Determine the [x, y] coordinate at the center of the cell enclosing the given text.  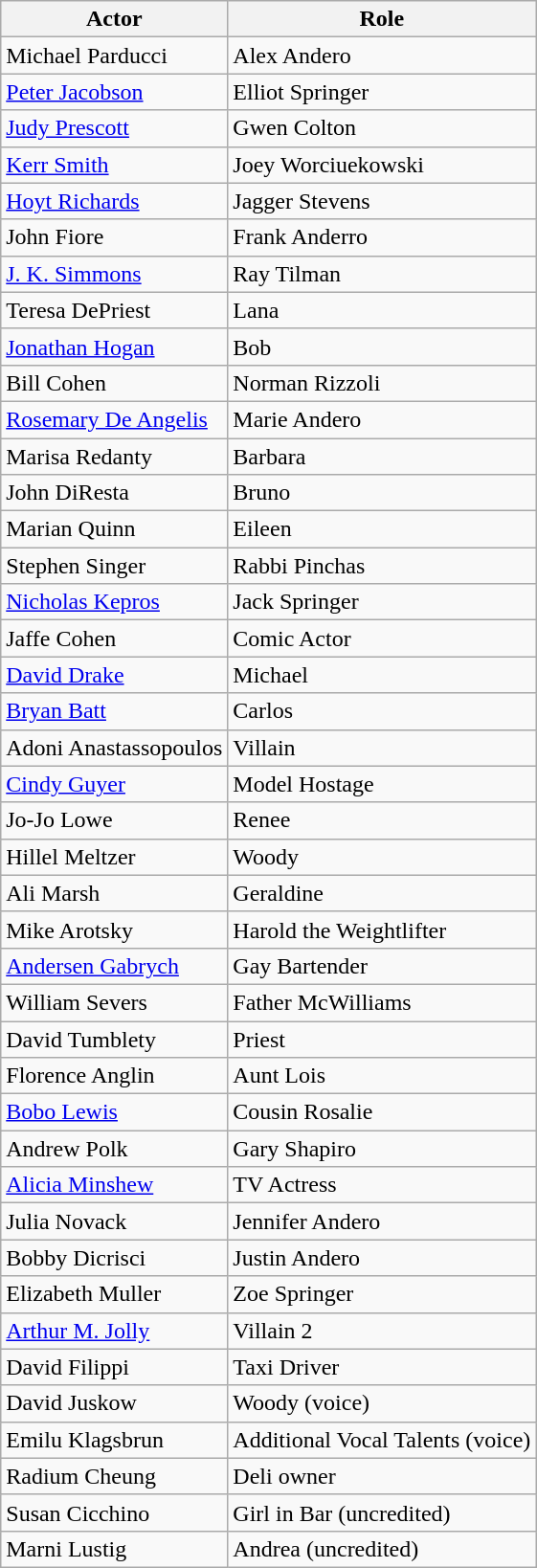
Jonathan Hogan [115, 347]
Additional Vocal Talents (voice) [382, 1440]
Ray Tilman [382, 274]
Joey Worciuekowski [382, 165]
Marian Quinn [115, 529]
Hoyt Richards [115, 201]
Bill Cohen [115, 383]
Role [382, 19]
Geraldine [382, 893]
Lana [382, 310]
Girl in Bar (uncredited) [382, 1512]
Peter Jacobson [115, 92]
Bobo Lewis [115, 1112]
Bruno [382, 493]
Justin Andero [382, 1258]
David Drake [115, 675]
Julia Novack [115, 1221]
Elliot Springer [382, 92]
Aunt Lois [382, 1076]
Jennifer Andero [382, 1221]
Jack Springer [382, 602]
Elizabeth Muller [115, 1294]
Woody [382, 857]
Teresa DePriest [115, 310]
Marni Lustig [115, 1549]
John Fiore [115, 237]
Radium Cheung [115, 1476]
Frank Anderro [382, 237]
Cousin Rosalie [382, 1112]
Priest [382, 1039]
Michael Parducci [115, 56]
Florence Anglin [115, 1076]
J. K. Simmons [115, 274]
David Tumblety [115, 1039]
Gay Bartender [382, 966]
Andersen Gabrych [115, 966]
Susan Cicchino [115, 1512]
Bobby Dicrisci [115, 1258]
Gary Shapiro [382, 1149]
Harold the Weightlifter [382, 930]
David Filippi [115, 1367]
Eileen [382, 529]
Zoe Springer [382, 1294]
Taxi Driver [382, 1367]
Jagger Stevens [382, 201]
John DiResta [115, 493]
Barbara [382, 457]
Cindy Guyer [115, 784]
Arthur M. Jolly [115, 1331]
Stephen Singer [115, 566]
Comic Actor [382, 638]
Michael [382, 675]
TV Actress [382, 1185]
Bob [382, 347]
Hillel Meltzer [115, 857]
Marisa Redanty [115, 457]
Villain [382, 748]
Carlos [382, 711]
Jaffe Cohen [115, 638]
Rosemary De Angelis [115, 419]
Father McWilliams [382, 1002]
William Severs [115, 1002]
Alicia Minshew [115, 1185]
Nicholas Kepros [115, 602]
Kerr Smith [115, 165]
Bryan Batt [115, 711]
Alex Andero [382, 56]
Model Hostage [382, 784]
Villain 2 [382, 1331]
Mike Arotsky [115, 930]
Jo-Jo Lowe [115, 820]
Adoni Anastassopoulos [115, 748]
Renee [382, 820]
Emilu Klagsbrun [115, 1440]
Ali Marsh [115, 893]
Judy Prescott [115, 128]
Woody (voice) [382, 1403]
Rabbi Pinchas [382, 566]
Actor [115, 19]
Marie Andero [382, 419]
Norman Rizzoli [382, 383]
Andrea (uncredited) [382, 1549]
David Juskow [115, 1403]
Gwen Colton [382, 128]
Deli owner [382, 1476]
Andrew Polk [115, 1149]
